Pinpoint the cell where the given text exists, returning its (X, Y) midpoint coordinate. 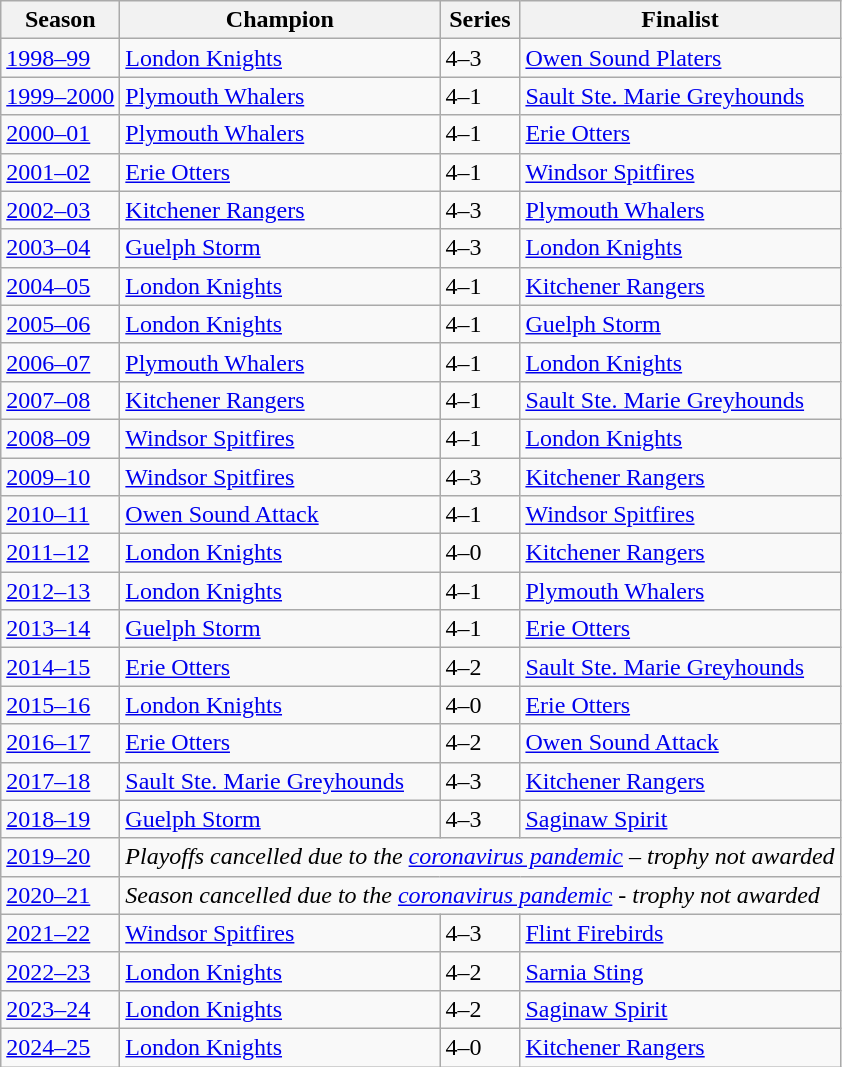
2008–09 (60, 438)
2023–24 (60, 1009)
2021–22 (60, 933)
2002–03 (60, 210)
2017–18 (60, 781)
Owen Sound Platers (680, 58)
1999–2000 (60, 96)
2014–15 (60, 667)
2013–14 (60, 629)
2000–01 (60, 134)
2005–06 (60, 324)
2019–20 (60, 857)
2007–08 (60, 400)
1998–99 (60, 58)
2012–13 (60, 591)
2024–25 (60, 1047)
2020–21 (60, 895)
Champion (280, 20)
Flint Firebirds (680, 933)
2003–04 (60, 248)
Season (60, 20)
2016–17 (60, 743)
2006–07 (60, 362)
2015–16 (60, 705)
2010–11 (60, 515)
2022–23 (60, 971)
Finalist (680, 20)
2004–05 (60, 286)
2018–19 (60, 819)
Sarnia Sting (680, 971)
Season cancelled due to the coronavirus pandemic - trophy not awarded (480, 895)
Playoffs cancelled due to the coronavirus pandemic – trophy not awarded (480, 857)
2011–12 (60, 553)
Series (480, 20)
2001–02 (60, 172)
2009–10 (60, 477)
